Pinpoint the cell where the given text exists, returning its [X, Y] midpoint coordinate. 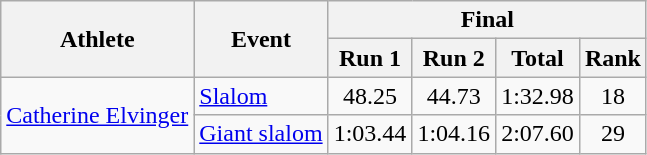
Event [261, 39]
1:04.16 [454, 134]
Rank [612, 58]
Slalom [261, 96]
Run 1 [370, 58]
Run 2 [454, 58]
48.25 [370, 96]
Catherine Elvinger [98, 115]
Athlete [98, 39]
2:07.60 [538, 134]
44.73 [454, 96]
Final [487, 20]
18 [612, 96]
1:03.44 [370, 134]
1:32.98 [538, 96]
Total [538, 58]
29 [612, 134]
Giant slalom [261, 134]
